Pinpoint the cell where the given text exists, returning its (X, Y) midpoint coordinate. 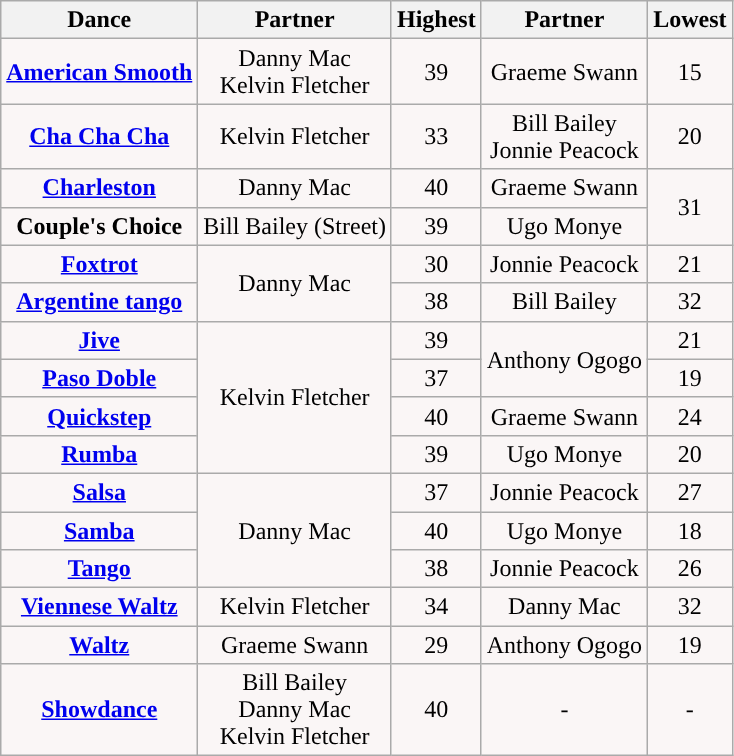
27 (690, 492)
24 (690, 416)
Bill Bailey (564, 302)
Argentine tango (100, 302)
26 (690, 569)
Charleston (100, 188)
Showdance (100, 710)
Bill Bailey (Street) (295, 226)
Samba (100, 531)
Bill BaileyDanny MacKelvin Fletcher (295, 710)
18 (690, 531)
Viennese Waltz (100, 607)
34 (436, 607)
Jive (100, 340)
29 (436, 645)
Tango (100, 569)
Cha Cha Cha (100, 136)
American Smooth (100, 72)
30 (436, 264)
Couple's Choice (100, 226)
33 (436, 136)
Waltz (100, 645)
Salsa (100, 492)
Rumba (100, 454)
15 (690, 72)
31 (690, 207)
Quickstep (100, 416)
Foxtrot (100, 264)
Lowest (690, 20)
Highest (436, 20)
Bill BaileyJonnie Peacock (564, 136)
Dance (100, 20)
Danny MacKelvin Fletcher (295, 72)
Paso Doble (100, 378)
